Capture the cell that displays the provided text and extract its [X, Y] central coordinate. 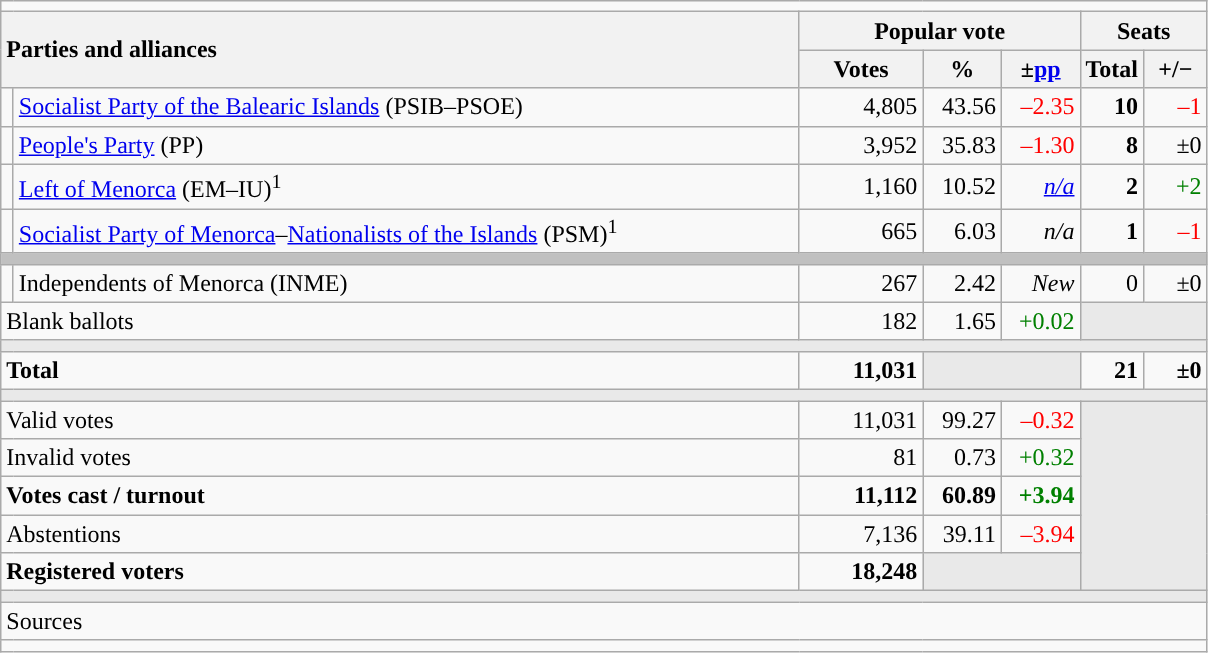
+2 [1176, 186]
43.56 [962, 107]
0 [1112, 283]
99.27 [962, 420]
New [1040, 283]
182 [861, 321]
2 [1112, 186]
0.73 [962, 458]
35.83 [962, 145]
+0.02 [1040, 321]
1,160 [861, 186]
8 [1112, 145]
Votes [861, 69]
3,952 [861, 145]
Votes cast / turnout [400, 496]
1.65 [962, 321]
665 [861, 232]
Independents of Menorca (INME) [406, 283]
Socialist Party of the Balearic Islands (PSIB–PSOE) [406, 107]
+3.94 [1040, 496]
+0.32 [1040, 458]
Seats [1144, 31]
2.42 [962, 283]
21 [1112, 370]
39.11 [962, 534]
–2.35 [1040, 107]
Blank ballots [400, 321]
–0.32 [1040, 420]
% [962, 69]
10.52 [962, 186]
10 [1112, 107]
60.89 [962, 496]
11,112 [861, 496]
Valid votes [400, 420]
Parties and alliances [400, 50]
–1.30 [1040, 145]
18,248 [861, 572]
Left of Menorca (EM–IU)1 [406, 186]
Abstentions [400, 534]
+/− [1176, 69]
–3.94 [1040, 534]
4,805 [861, 107]
267 [861, 283]
Invalid votes [400, 458]
Registered voters [400, 572]
7,136 [861, 534]
±pp [1040, 69]
81 [861, 458]
Sources [604, 621]
6.03 [962, 232]
Socialist Party of Menorca–Nationalists of the Islands (PSM)1 [406, 232]
Popular vote [940, 31]
1 [1112, 232]
People's Party (PP) [406, 145]
